Locate the cell with the specified text and output its (X, Y) center coordinate. 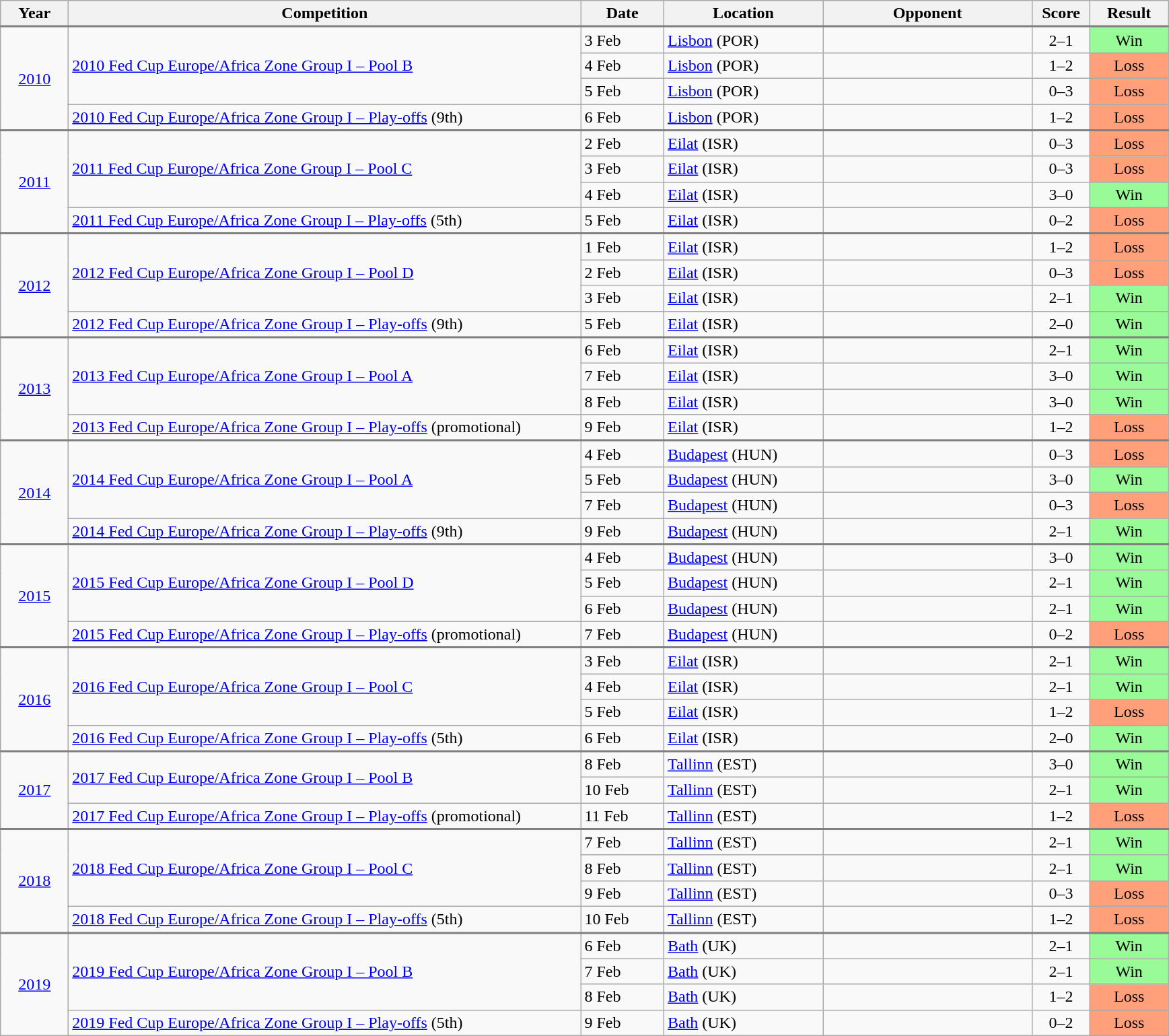
Result (1129, 13)
Opponent (927, 13)
Location (743, 13)
2016 (35, 699)
2019 (35, 984)
2011 Fed Cup Europe/Africa Zone Group I – Pool C (324, 168)
1 Feb (623, 246)
2012 (35, 285)
2010 (35, 79)
2012 Fed Cup Europe/Africa Zone Group I – Pool D (324, 272)
2010 Fed Cup Europe/Africa Zone Group I – Play-offs (9th) (324, 117)
2013 (35, 389)
2013 Fed Cup Europe/Africa Zone Group I – Play-offs (promotional) (324, 428)
2016 Fed Cup Europe/Africa Zone Group I – Pool C (324, 687)
2018 (35, 881)
Date (623, 13)
2014 Fed Cup Europe/Africa Zone Group I – Pool A (324, 479)
2012 Fed Cup Europe/Africa Zone Group I – Play-offs (9th) (324, 324)
2010 Fed Cup Europe/Africa Zone Group I – Pool B (324, 66)
2015 Fed Cup Europe/Africa Zone Group I – Play-offs (promotional) (324, 634)
2014 (35, 493)
2013 Fed Cup Europe/Africa Zone Group I – Pool A (324, 376)
Competition (324, 13)
2017 Fed Cup Europe/Africa Zone Group I – Pool B (324, 777)
2018 Fed Cup Europe/Africa Zone Group I – Play-offs (5th) (324, 920)
11 Feb (623, 816)
2019 Fed Cup Europe/Africa Zone Group I – Pool B (324, 971)
2017 (35, 790)
2019 Fed Cup Europe/Africa Zone Group I – Play-offs (5th) (324, 1023)
2015 (35, 596)
2014 Fed Cup Europe/Africa Zone Group I – Play-offs (9th) (324, 532)
2017 Fed Cup Europe/Africa Zone Group I – Play-offs (promotional) (324, 816)
2016 Fed Cup Europe/Africa Zone Group I – Play-offs (5th) (324, 738)
2011 Fed Cup Europe/Africa Zone Group I – Play-offs (5th) (324, 221)
Year (35, 13)
2011 (35, 182)
2015 Fed Cup Europe/Africa Zone Group I – Pool D (324, 583)
Score (1061, 13)
2018 Fed Cup Europe/Africa Zone Group I – Pool C (324, 868)
